From the cell containing the given text, extract its center point as [x, y] coordinate. 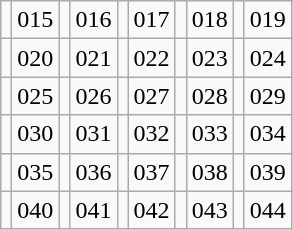
031 [94, 134]
029 [268, 96]
020 [36, 58]
036 [94, 172]
033 [210, 134]
037 [152, 172]
022 [152, 58]
019 [268, 20]
025 [36, 96]
028 [210, 96]
021 [94, 58]
017 [152, 20]
041 [94, 210]
024 [268, 58]
015 [36, 20]
034 [268, 134]
043 [210, 210]
016 [94, 20]
030 [36, 134]
026 [94, 96]
027 [152, 96]
032 [152, 134]
035 [36, 172]
023 [210, 58]
040 [36, 210]
044 [268, 210]
039 [268, 172]
018 [210, 20]
042 [152, 210]
038 [210, 172]
